For the text-containing cell, return its midpoint in [x, y] coordinate format. 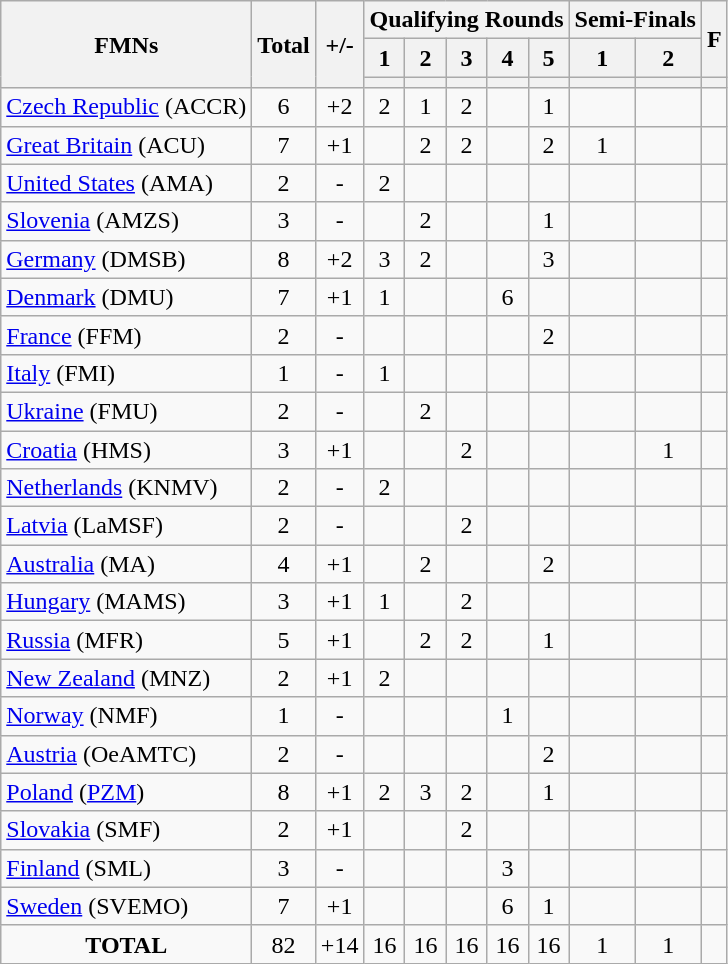
Total [284, 44]
France (FFM) [126, 335]
Latvia (LaMSF) [126, 526]
Slovenia (AMZS) [126, 221]
F [714, 39]
FMNs [126, 44]
New Zealand (MNZ) [126, 678]
Denmark (DMU) [126, 297]
Netherlands (KNMV) [126, 488]
United States (AMA) [126, 183]
Czech Republic (ACCR) [126, 107]
Poland (PZM) [126, 792]
Finland (SML) [126, 868]
Australia (MA) [126, 564]
+14 [340, 944]
Austria (OeAMTC) [126, 754]
Croatia (HMS) [126, 449]
Qualifying Rounds [466, 20]
Great Britain (ACU) [126, 145]
Italy (FMI) [126, 373]
TOTAL [126, 944]
82 [284, 944]
Semi-Finals [635, 20]
Germany (DMSB) [126, 259]
Ukraine (FMU) [126, 411]
+/- [340, 44]
Hungary (MAMS) [126, 602]
Russia (MFR) [126, 640]
Sweden (SVEMO) [126, 906]
Norway (NMF) [126, 716]
Slovakia (SMF) [126, 830]
